Return the (x, y) coordinate for the center point of the cell that contains the specified text.  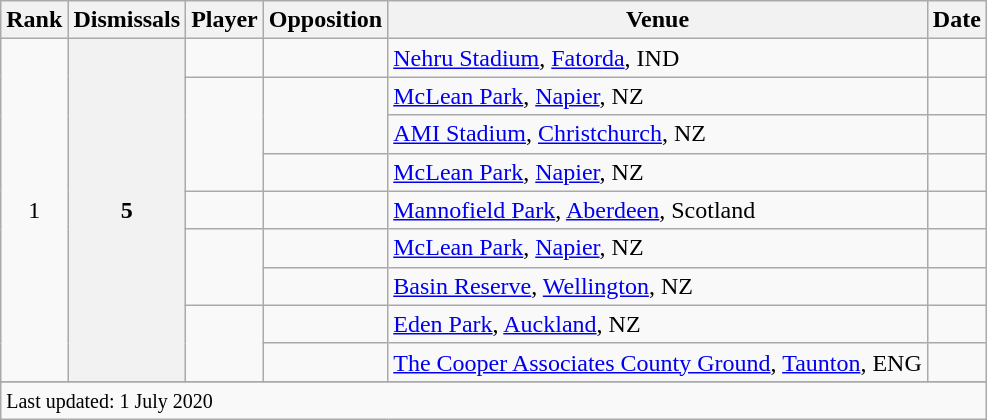
5 (127, 210)
Rank (34, 20)
Last updated: 1 July 2020 (494, 400)
Nehru Stadium, Fatorda, IND (658, 58)
Opposition (325, 20)
Dismissals (127, 20)
1 (34, 210)
Eden Park, Auckland, NZ (658, 324)
Basin Reserve, Wellington, NZ (658, 286)
Mannofield Park, Aberdeen, Scotland (658, 210)
Venue (658, 20)
AMI Stadium, Christchurch, NZ (658, 134)
Date (956, 20)
Player (225, 20)
The Cooper Associates County Ground, Taunton, ENG (658, 362)
